Locate the cell with the specified text and output its (X, Y) center coordinate. 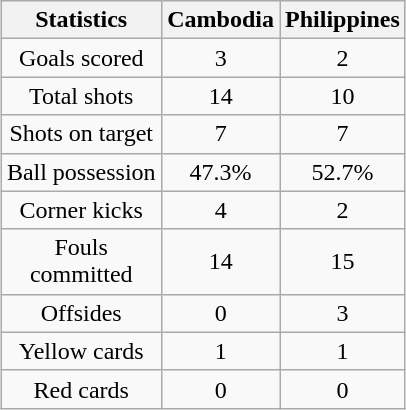
Philippines (343, 20)
Statistics (82, 20)
Fouls committed (82, 262)
10 (343, 96)
Ball possession (82, 172)
15 (343, 262)
47.3% (221, 172)
Yellow cards (82, 351)
Offsides (82, 313)
Corner kicks (82, 210)
Total shots (82, 96)
4 (221, 210)
Red cards (82, 389)
Cambodia (221, 20)
Goals scored (82, 58)
Shots on target (82, 134)
52.7% (343, 172)
